Detect which cell encompasses the target text, then output its [X, Y] center coordinate. 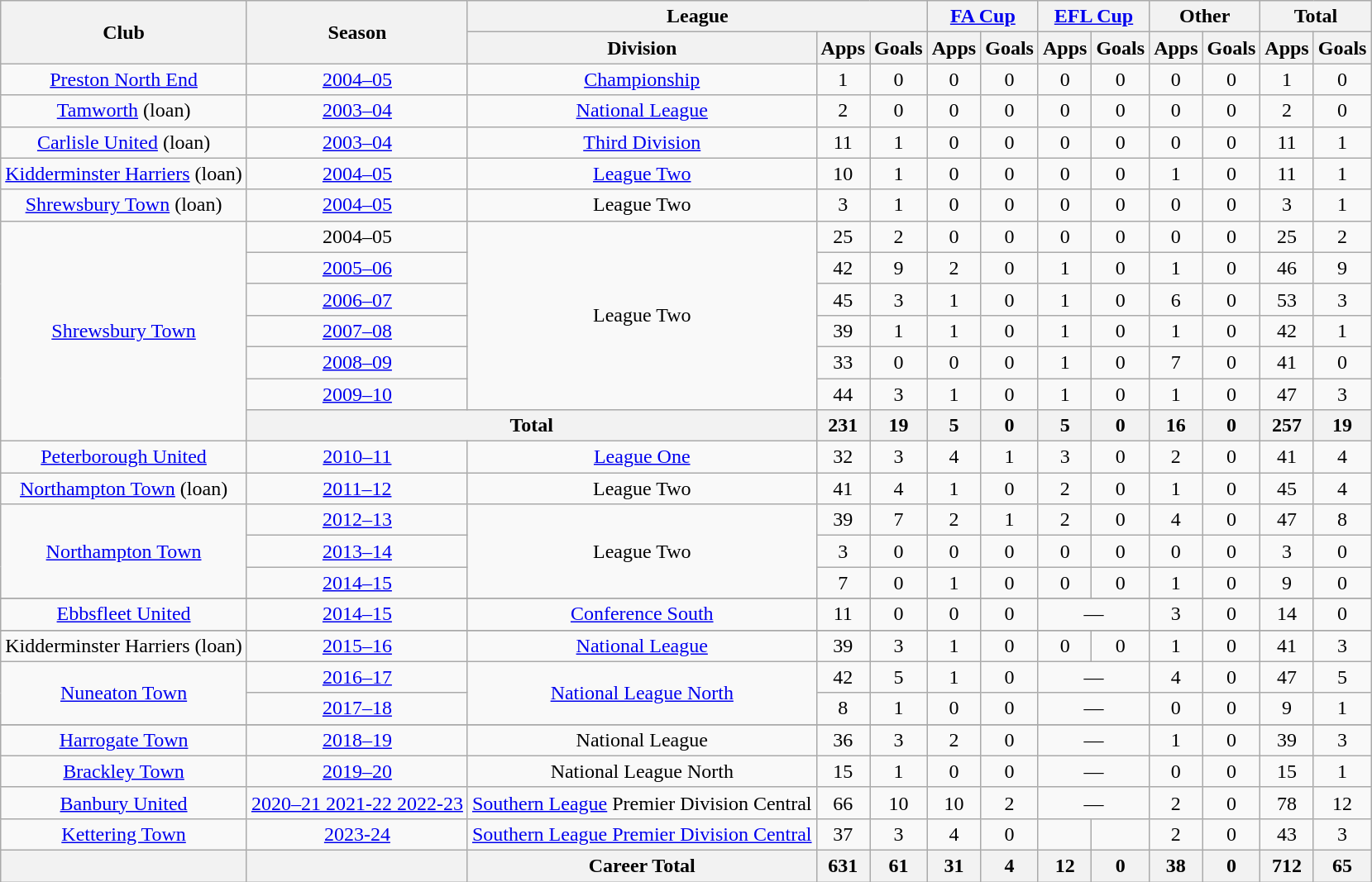
Peterborough United [124, 457]
Shrewsbury Town (loan) [124, 205]
Championship [642, 79]
65 [1342, 865]
FA Cup [982, 17]
61 [899, 865]
Brackley Town [124, 771]
6 [1176, 299]
44 [843, 394]
Carlisle United (loan) [124, 142]
Northampton Town (loan) [124, 489]
Kettering Town [124, 834]
Nuneaton Town [124, 693]
631 [843, 865]
16 [1176, 426]
Season [357, 32]
32 [843, 457]
2023-24 [357, 834]
2018–19 [357, 740]
Preston North End [124, 79]
66 [843, 803]
League One [642, 457]
2019–20 [357, 771]
78 [1287, 803]
14 [1287, 614]
League [697, 17]
712 [1287, 865]
Other [1205, 17]
231 [843, 426]
37 [843, 834]
Career Total [642, 865]
2009–10 [357, 394]
Conference South [642, 614]
2016–17 [357, 677]
Banbury United [124, 803]
Shrewsbury Town [124, 331]
33 [843, 362]
2017–18 [357, 708]
36 [843, 740]
2020–21 2021-22 2022-23 [357, 803]
2006–07 [357, 299]
43 [1287, 834]
Third Division [642, 142]
Ebbsfleet United [124, 614]
38 [1176, 865]
EFL Cup [1093, 17]
Club [124, 32]
46 [1287, 268]
Northampton Town [124, 551]
2005–06 [357, 268]
2007–08 [357, 331]
Harrogate Town [124, 740]
31 [954, 865]
Division [642, 48]
2011–12 [357, 489]
2013–14 [357, 551]
2010–11 [357, 457]
2012–13 [357, 520]
Tamworth (loan) [124, 111]
2008–09 [357, 362]
53 [1287, 299]
2015–16 [357, 646]
257 [1287, 426]
